Identify which cell holds the provided text, then report its (X, Y) central coordinate. 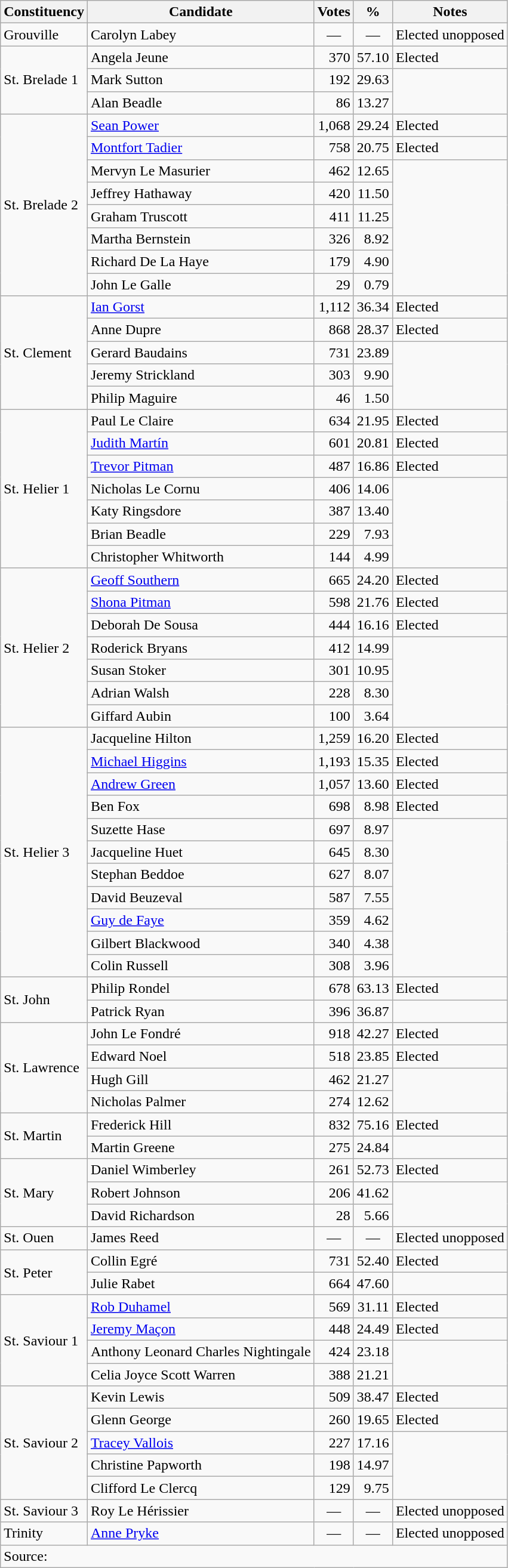
509 (334, 1397)
Candidate (201, 12)
Patrick Ryan (201, 1011)
12.62 (372, 1102)
Anne Dupre (201, 330)
Tracey Vallois (201, 1443)
Guy de Faye (201, 920)
16.86 (372, 466)
St. Martin (44, 1136)
15.35 (372, 761)
19.65 (372, 1420)
645 (334, 852)
396 (334, 1011)
24.84 (372, 1147)
1.50 (372, 398)
John Le Fondré (201, 1034)
Alan Beadle (201, 103)
Ian Gorst (201, 307)
9.75 (372, 1488)
411 (334, 216)
24.49 (372, 1329)
227 (334, 1443)
Martin Greene (201, 1147)
36.34 (372, 307)
8.07 (372, 875)
627 (334, 875)
St. Saviour 3 (44, 1511)
Constituency (44, 12)
75.16 (372, 1125)
St. Saviour 1 (44, 1340)
17.16 (372, 1443)
Mervyn Le Masurier (201, 171)
42.27 (372, 1034)
Judith Martín (201, 443)
Jacqueline Huet (201, 852)
21.95 (372, 421)
Philip Rondel (201, 988)
406 (334, 489)
Jeffrey Hathaway (201, 193)
41.62 (372, 1193)
11.25 (372, 216)
370 (334, 57)
832 (334, 1125)
36.87 (372, 1011)
13.40 (372, 511)
James Reed (201, 1238)
206 (334, 1193)
8.98 (372, 807)
144 (334, 557)
Kevin Lewis (201, 1397)
420 (334, 193)
Shona Pitman (201, 602)
7.93 (372, 534)
0.79 (372, 285)
587 (334, 897)
301 (334, 671)
St. Clement (44, 353)
5.66 (372, 1215)
Roderick Bryans (201, 647)
13.27 (372, 103)
303 (334, 375)
21.21 (372, 1374)
Montfort Tadier (201, 148)
Robert Johnson (201, 1193)
46 (334, 398)
Colin Russell (201, 965)
28.37 (372, 330)
16.20 (372, 739)
1,259 (334, 739)
20.75 (372, 148)
Adrian Walsh (201, 693)
Celia Joyce Scott Warren (201, 1374)
Notes (450, 12)
Roy Le Hérissier (201, 1511)
192 (334, 80)
387 (334, 511)
12.65 (372, 171)
38.47 (372, 1397)
% (372, 12)
4.90 (372, 261)
229 (334, 534)
Richard De La Haye (201, 261)
14.97 (372, 1465)
Martha Bernstein (201, 239)
Edward Noel (201, 1057)
16.16 (372, 625)
Gilbert Blackwood (201, 943)
260 (334, 1420)
918 (334, 1034)
David Richardson (201, 1215)
Glenn George (201, 1420)
Susan Stoker (201, 671)
Stephan Beddoe (201, 875)
John Le Galle (201, 285)
23.85 (372, 1057)
Sean Power (201, 125)
100 (334, 716)
St. Helier 2 (44, 647)
29 (334, 285)
29.63 (372, 80)
Katy Ringsdore (201, 511)
13.60 (372, 784)
Geoff Southern (201, 579)
4.99 (372, 557)
Trevor Pitman (201, 466)
9.90 (372, 375)
Giffard Aubin (201, 716)
664 (334, 1283)
23.18 (372, 1351)
14.99 (372, 647)
31.11 (372, 1306)
7.55 (372, 897)
326 (334, 239)
Mark Sutton (201, 80)
52.40 (372, 1261)
1,112 (334, 307)
Clifford Le Clercq (201, 1488)
63.13 (372, 988)
Nicholas Palmer (201, 1102)
Nicholas Le Cornu (201, 489)
412 (334, 647)
20.81 (372, 443)
665 (334, 579)
52.73 (372, 1170)
518 (334, 1057)
444 (334, 625)
St. Peter (44, 1272)
Angela Jeune (201, 57)
Philip Maguire (201, 398)
8.92 (372, 239)
St. Lawrence (44, 1068)
274 (334, 1102)
1,057 (334, 784)
Julie Rabet (201, 1283)
14.06 (372, 489)
Anthony Leonard Charles Nightingale (201, 1351)
21.27 (372, 1079)
388 (334, 1374)
Grouville (44, 35)
11.50 (372, 193)
Hugh Gill (201, 1079)
Deborah De Sousa (201, 625)
4.38 (372, 943)
179 (334, 261)
Andrew Green (201, 784)
569 (334, 1306)
8.97 (372, 829)
448 (334, 1329)
Michael Higgins (201, 761)
634 (334, 421)
St. Ouen (44, 1238)
261 (334, 1170)
Christine Papworth (201, 1465)
308 (334, 965)
St. Saviour 2 (44, 1443)
St. Helier 1 (44, 489)
Graham Truscott (201, 216)
Trinity (44, 1533)
Collin Egré (201, 1261)
47.60 (372, 1283)
868 (334, 330)
424 (334, 1351)
29.24 (372, 125)
Paul Le Claire (201, 421)
86 (334, 103)
10.95 (372, 671)
Jacqueline Hilton (201, 739)
Anne Pryke (201, 1533)
129 (334, 1488)
David Beuzeval (201, 897)
487 (334, 466)
3.96 (372, 965)
Jeremy Maçon (201, 1329)
340 (334, 943)
24.20 (372, 579)
Jeremy Strickland (201, 375)
Daniel Wimberley (201, 1170)
697 (334, 829)
Brian Beadle (201, 534)
Christopher Whitworth (201, 557)
198 (334, 1465)
601 (334, 443)
1,068 (334, 125)
Votes (334, 12)
Rob Duhamel (201, 1306)
Frederick Hill (201, 1125)
St. Brelade 1 (44, 80)
359 (334, 920)
3.64 (372, 716)
698 (334, 807)
23.89 (372, 353)
Ben Fox (201, 807)
St. John (44, 999)
St. Mary (44, 1193)
57.10 (372, 57)
4.62 (372, 920)
758 (334, 148)
1,193 (334, 761)
678 (334, 988)
275 (334, 1147)
Source: (254, 1556)
Carolyn Labey (201, 35)
St. Brelade 2 (44, 205)
St. Helier 3 (44, 852)
598 (334, 602)
Suzette Hase (201, 829)
228 (334, 693)
21.76 (372, 602)
Gerard Baudains (201, 353)
28 (334, 1215)
